Scan for the cell matching the given text and deliver its (x, y) coordinate at center. 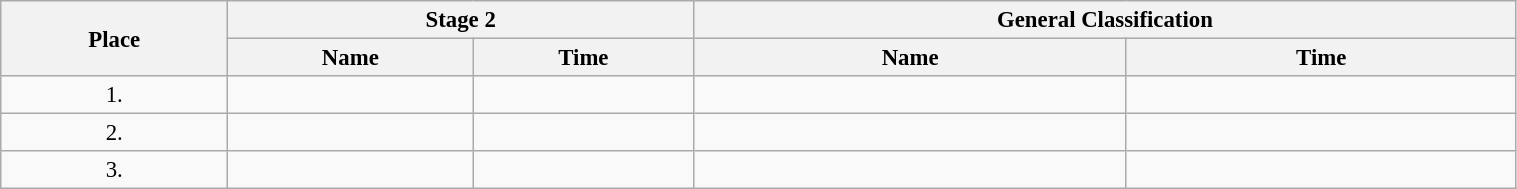
Place (114, 38)
General Classification (1105, 20)
Stage 2 (461, 20)
1. (114, 95)
3. (114, 170)
2. (114, 133)
